Scan for the cell matching the given text and deliver its [x, y] coordinate at center. 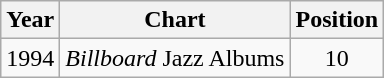
Position [337, 20]
1994 [30, 58]
Year [30, 20]
10 [337, 58]
Billboard Jazz Albums [175, 58]
Chart [175, 20]
